Determine the [X, Y] coordinate at the center of the cell enclosing the given text.  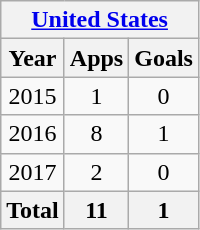
Apps [96, 58]
United States [100, 20]
2 [96, 172]
2016 [33, 134]
Goals [164, 58]
2015 [33, 96]
8 [96, 134]
Year [33, 58]
11 [96, 210]
2017 [33, 172]
Total [33, 210]
